Scan for the cell matching the given text and deliver its (x, y) coordinate at center. 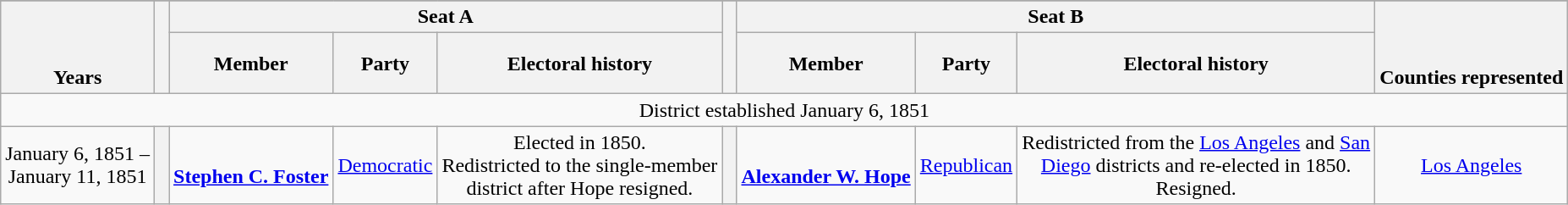
Seat B (1055, 17)
Elected in 1850. Redistricted to the single-member district after Hope resigned. (580, 165)
Los Angeles (1472, 165)
Redistricted from the Los Angeles and San Diego districts and re-elected in 1850. Resigned. (1196, 165)
Alexander W. Hope (825, 165)
Democratic (386, 165)
Seat A (446, 17)
Years (78, 47)
Counties represented (1472, 47)
Stephen C. Foster (251, 165)
District established January 6, 1851 (785, 110)
Republican (966, 165)
January 6, 1851 – January 11, 1851 (78, 165)
